Determine the (X, Y) coordinate at the center of the cell enclosing the given text.  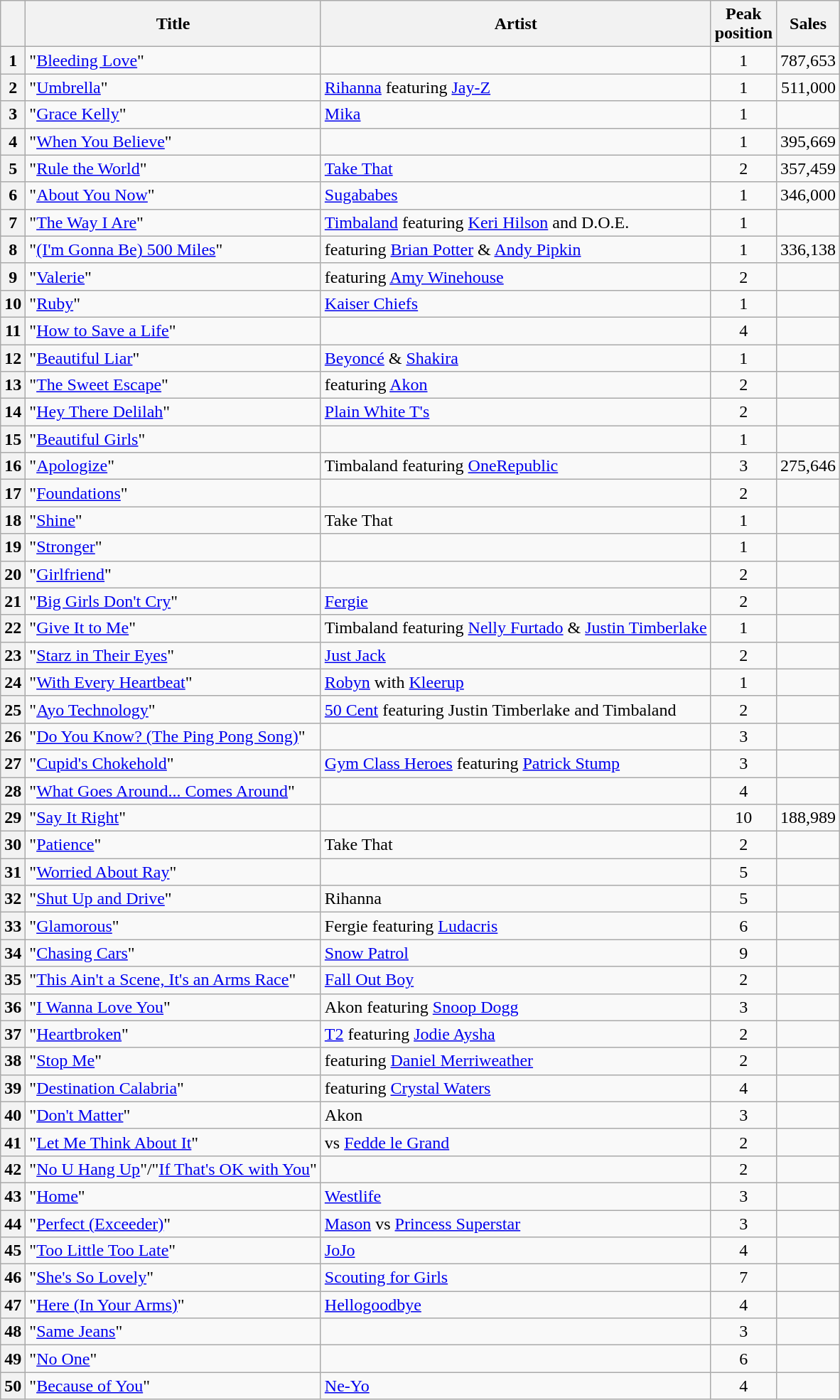
22 (13, 628)
Hellogoodbye (516, 1305)
"Because of You" (173, 1386)
"Big Girls Don't Cry" (173, 601)
featuring Daniel Merriweather (516, 1061)
15 (13, 439)
"What Goes Around... Comes Around" (173, 791)
"Ruby" (173, 303)
"Cupid's Chokehold" (173, 763)
featuring Crystal Waters (516, 1088)
vs Fedde le Grand (516, 1142)
"Stronger" (173, 547)
26 (13, 736)
"Umbrella" (173, 87)
275,646 (809, 466)
"Apologize" (173, 466)
Fall Out Boy (516, 980)
"Girlfriend" (173, 574)
44 (13, 1223)
32 (13, 899)
Timbaland featuring Nelly Furtado & Justin Timberlake (516, 628)
Mason vs Princess Superstar (516, 1223)
39 (13, 1088)
Rihanna (516, 899)
Fergie featuring Ludacris (516, 926)
787,653 (809, 60)
50 Cent featuring Justin Timberlake and Timbaland (516, 709)
"Beautiful Girls" (173, 439)
"Grace Kelly" (173, 114)
23 (13, 655)
16 (13, 466)
511,000 (809, 87)
"No One" (173, 1359)
Plain White T's (516, 412)
Kaiser Chiefs (516, 303)
Artist (516, 24)
47 (13, 1305)
Fergie (516, 601)
"Starz in Their Eyes" (173, 655)
"Heartbroken" (173, 1034)
"Same Jeans" (173, 1332)
49 (13, 1359)
"Home" (173, 1196)
346,000 (809, 195)
JoJo (516, 1251)
"Chasing Cars" (173, 953)
"Foundations" (173, 493)
"Say It Right" (173, 818)
50 (13, 1386)
45 (13, 1251)
18 (13, 520)
"Beautiful Liar" (173, 357)
17 (13, 493)
"Let Me Think About It" (173, 1142)
188,989 (809, 818)
14 (13, 412)
"Shine" (173, 520)
38 (13, 1061)
20 (13, 574)
"How to Save a Life" (173, 330)
357,459 (809, 168)
"Ayo Technology" (173, 709)
21 (13, 601)
11 (13, 330)
Title (173, 24)
29 (13, 818)
Gym Class Heroes featuring Patrick Stump (516, 763)
"Shut Up and Drive" (173, 899)
25 (13, 709)
"With Every Heartbeat" (173, 682)
27 (13, 763)
"Patience" (173, 845)
40 (13, 1115)
Robyn with Kleerup (516, 682)
"Glamorous" (173, 926)
19 (13, 547)
Peakposition (743, 24)
12 (13, 357)
"Worried About Ray" (173, 872)
Scouting for Girls (516, 1278)
"Stop Me" (173, 1061)
"Do You Know? (The Ping Pong Song)" (173, 736)
Akon (516, 1115)
Just Jack (516, 655)
"Destination Calabria" (173, 1088)
Ne-Yo (516, 1386)
"When You Believe" (173, 141)
featuring Brian Potter & Andy Pipkin (516, 249)
Mika (516, 114)
48 (13, 1332)
T2 featuring Jodie Aysha (516, 1034)
41 (13, 1142)
"This Ain't a Scene, It's an Arms Race" (173, 980)
"Too Little Too Late" (173, 1251)
42 (13, 1169)
"Bleeding Love" (173, 60)
46 (13, 1278)
"Valerie" (173, 276)
Rihanna featuring Jay-Z (516, 87)
"No U Hang Up"/"If That's OK with You" (173, 1169)
Timbaland featuring Keri Hilson and D.O.E. (516, 222)
Akon featuring Snoop Dogg (516, 1007)
"Rule the World" (173, 168)
33 (13, 926)
"The Sweet Escape" (173, 385)
36 (13, 1007)
31 (13, 872)
"Don't Matter" (173, 1115)
28 (13, 791)
"Perfect (Exceeder)" (173, 1223)
Timbaland featuring OneRepublic (516, 466)
"The Way I Are" (173, 222)
395,669 (809, 141)
Westlife (516, 1196)
"About You Now" (173, 195)
Beyoncé & Shakira (516, 357)
"Here (In Your Arms)" (173, 1305)
24 (13, 682)
336,138 (809, 249)
Snow Patrol (516, 953)
13 (13, 385)
"She's So Lovely" (173, 1278)
featuring Akon (516, 385)
43 (13, 1196)
featuring Amy Winehouse (516, 276)
37 (13, 1034)
35 (13, 980)
"Hey There Delilah" (173, 412)
"Give It to Me" (173, 628)
30 (13, 845)
Sugababes (516, 195)
34 (13, 953)
"(I'm Gonna Be) 500 Miles" (173, 249)
"I Wanna Love You" (173, 1007)
Sales (809, 24)
8 (13, 249)
